For the text-containing cell, return its midpoint in [X, Y] coordinate format. 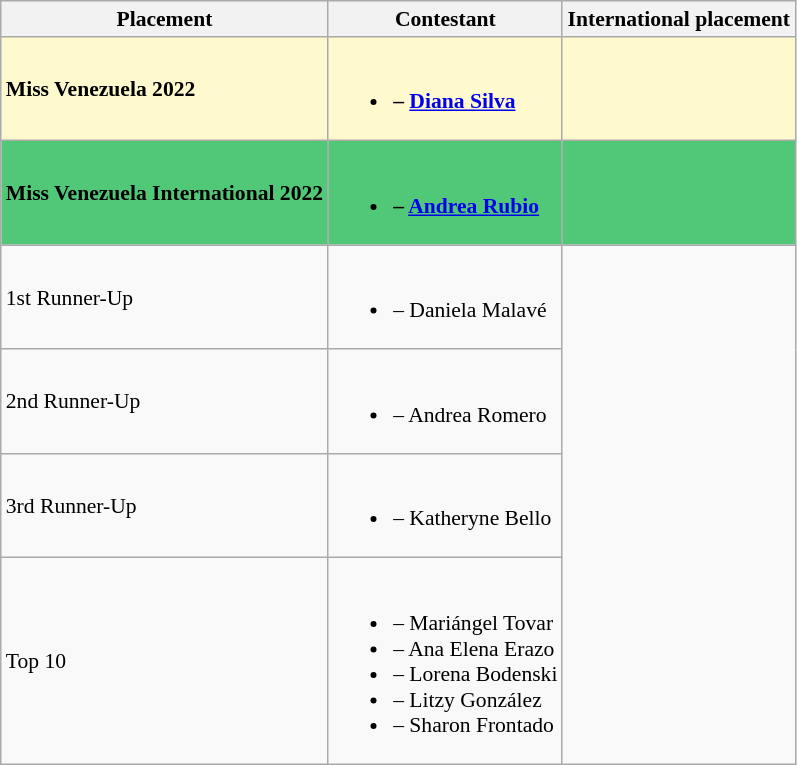
– Andrea Romero [445, 402]
3rd Runner-Up [164, 506]
– Mariángel Tovar – Ana Elena Erazo – Lorena Bodenski – Litzy González – Sharon Frontado [445, 661]
Contestant [445, 19]
Placement [164, 19]
Top 10 [164, 661]
International placement [678, 19]
Miss Venezuela International 2022 [164, 193]
2nd Runner-Up [164, 402]
– Diana Silva [445, 89]
– Andrea Rubio [445, 193]
Miss Venezuela 2022 [164, 89]
1st Runner-Up [164, 297]
– Daniela Malavé [445, 297]
– Katheryne Bello [445, 506]
